Return (X, Y) of the center of cell containing provided text 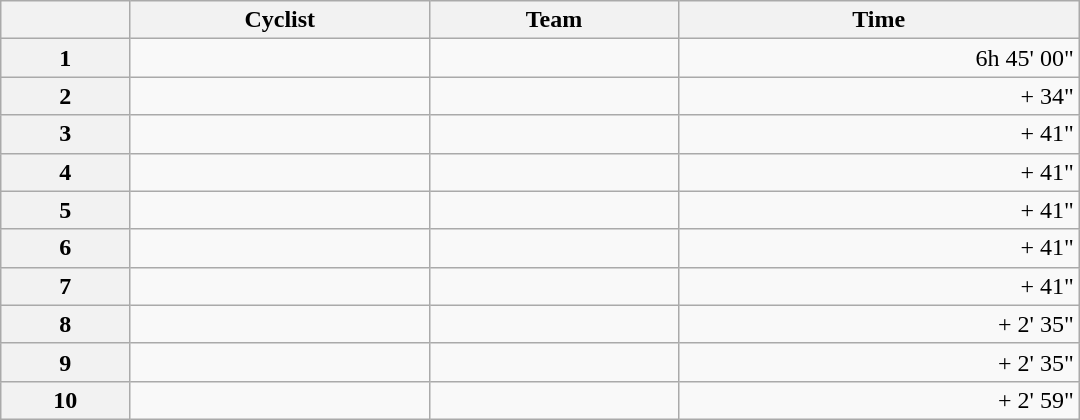
+ 2' 59" (878, 400)
1 (66, 58)
6 (66, 248)
10 (66, 400)
4 (66, 172)
8 (66, 324)
3 (66, 134)
Cyclist (280, 20)
Team (554, 20)
+ 34" (878, 96)
5 (66, 210)
9 (66, 362)
7 (66, 286)
Time (878, 20)
2 (66, 96)
6h 45' 00" (878, 58)
